Find where the given text appears and provide that cell's center as (X, Y) coordinate. 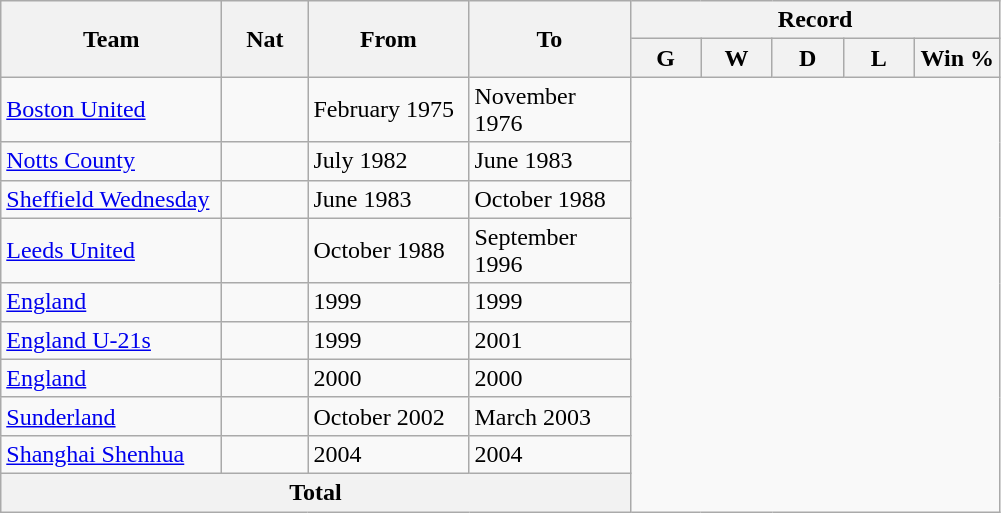
Team (112, 39)
Record (815, 20)
Sheffield Wednesday (112, 199)
To (550, 39)
Win % (957, 58)
Leeds United (112, 250)
November 1976 (550, 110)
Notts County (112, 161)
Total (316, 492)
October 2002 (388, 416)
G (666, 58)
From (388, 39)
February 1975 (388, 110)
March 2003 (550, 416)
England U-21s (112, 340)
Nat (265, 39)
L (878, 58)
Shanghai Shenhua (112, 454)
D (808, 58)
W (736, 58)
Sunderland (112, 416)
July 1982 (388, 161)
Boston United (112, 110)
September 1996 (550, 250)
2001 (550, 340)
